Capture the cell that displays the provided text and extract its [x, y] central coordinate. 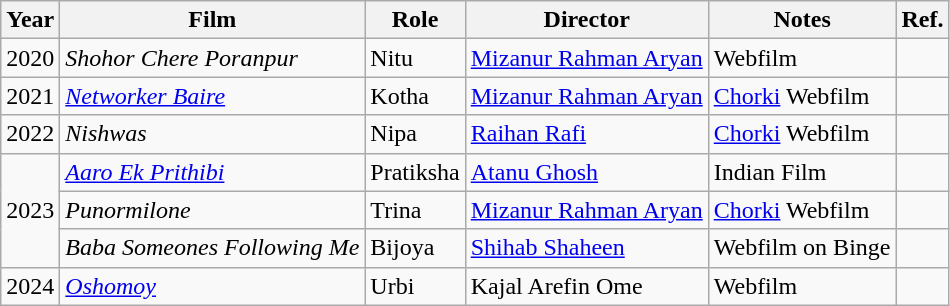
Bijoya [415, 248]
Nipa [415, 134]
Film [212, 20]
2022 [30, 134]
Webfilm on Binge [802, 248]
Atanu Ghosh [586, 172]
Role [415, 20]
Shohor Chere Poranpur [212, 58]
Aaro Ek Prithibi [212, 172]
Networker Baire [212, 96]
Notes [802, 20]
2021 [30, 96]
Nishwas [212, 134]
Ref. [922, 20]
2024 [30, 286]
Year [30, 20]
Nitu [415, 58]
Kotha [415, 96]
Trina [415, 210]
Kajal Arefin Ome [586, 286]
2023 [30, 210]
Raihan Rafi [586, 134]
Shihab Shaheen [586, 248]
Oshomoy [212, 286]
Baba Someones Following Me [212, 248]
Punormilone [212, 210]
Indian Film [802, 172]
2020 [30, 58]
Director [586, 20]
Pratiksha [415, 172]
Urbi [415, 286]
